Extract the (x, y) coordinate from the center of the cell holding the provided text.  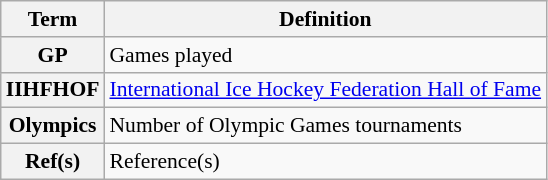
Olympics (53, 126)
Games played (325, 55)
Ref(s) (53, 162)
Number of Olympic Games tournaments (325, 126)
IIHFHOF (53, 90)
Reference(s) (325, 162)
Term (53, 19)
Definition (325, 19)
GP (53, 55)
International Ice Hockey Federation Hall of Fame (325, 90)
